Identify which cell holds the provided text, then report its (x, y) central coordinate. 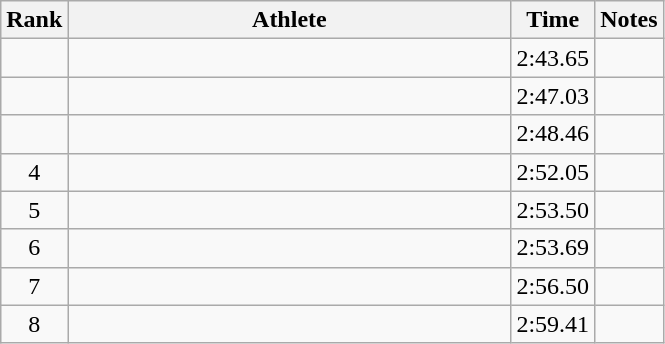
Rank (34, 20)
8 (34, 324)
5 (34, 210)
Notes (629, 20)
4 (34, 172)
2:53.69 (553, 248)
2:43.65 (553, 58)
Athlete (290, 20)
2:53.50 (553, 210)
2:47.03 (553, 96)
6 (34, 248)
2:52.05 (553, 172)
7 (34, 286)
Time (553, 20)
2:59.41 (553, 324)
2:48.46 (553, 134)
2:56.50 (553, 286)
